Return the (X, Y) coordinate for the center point of the cell that contains the specified text.  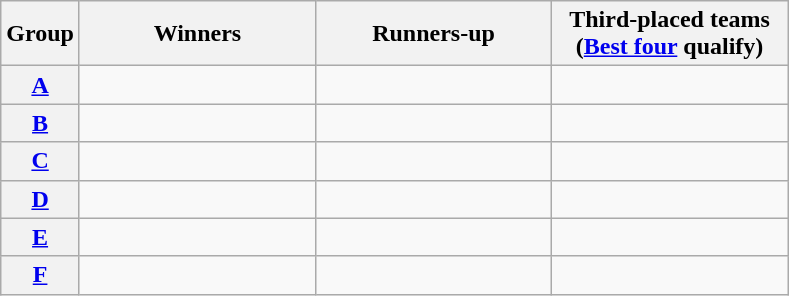
F (40, 275)
A (40, 85)
Group (40, 34)
Winners (197, 34)
B (40, 123)
E (40, 237)
Runners-up (433, 34)
Third-placed teams(Best four qualify) (670, 34)
D (40, 199)
C (40, 161)
